Extract the [X, Y] coordinate from the center of the cell holding the provided text.  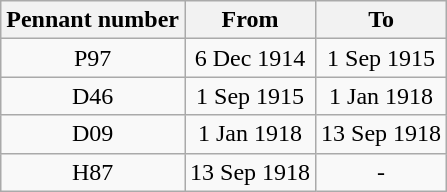
H87 [93, 172]
Pennant number [93, 20]
6 Dec 1914 [250, 58]
D09 [93, 134]
To [382, 20]
P97 [93, 58]
D46 [93, 96]
From [250, 20]
- [382, 172]
